Return (X, Y) of the center of cell containing provided text 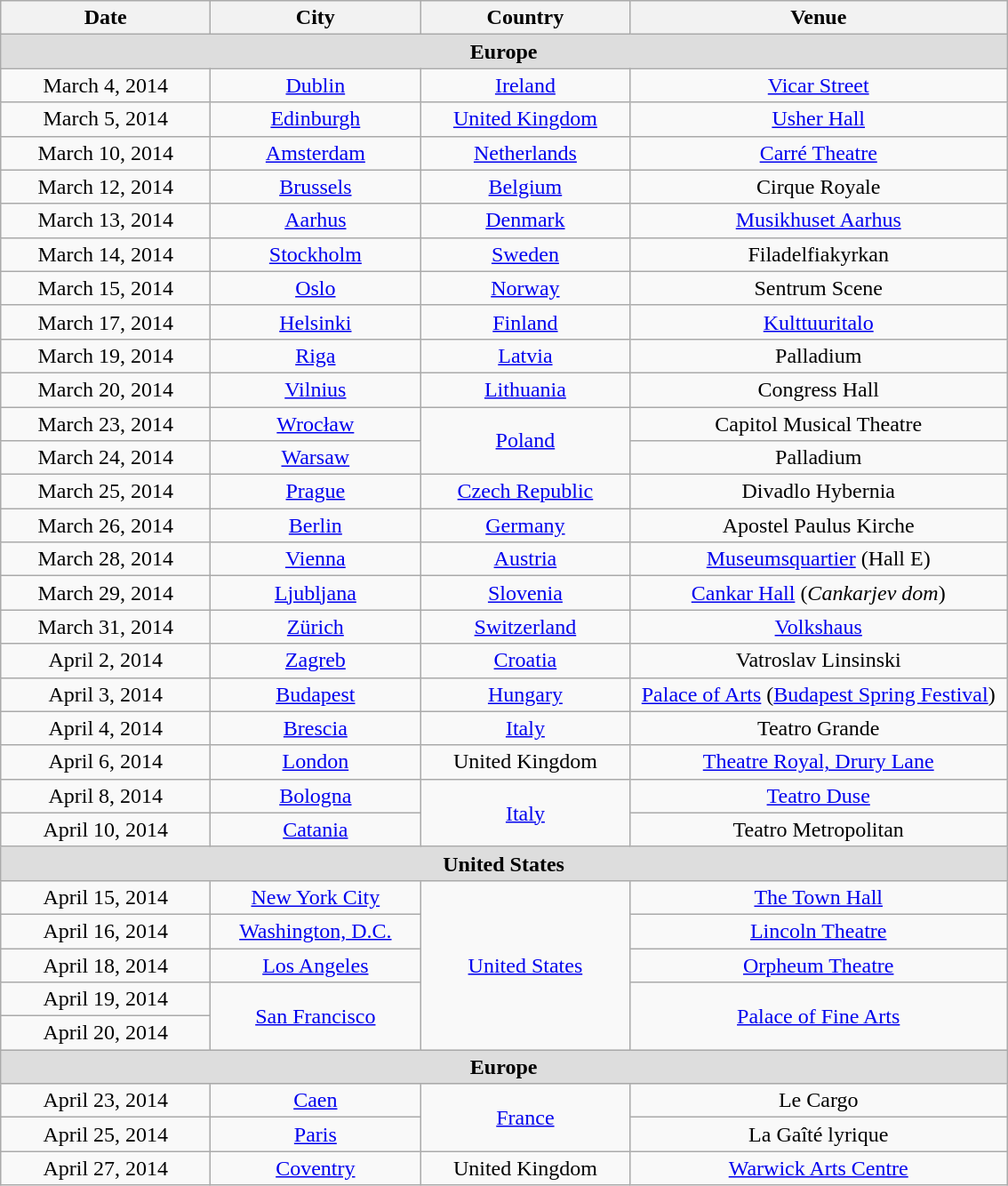
April 23, 2014 (106, 1101)
Sentrum Scene (819, 288)
April 3, 2014 (106, 694)
Lincoln Theatre (819, 931)
Warsaw (316, 458)
Poland (525, 441)
April 6, 2014 (106, 762)
March 17, 2014 (106, 322)
Riga (316, 356)
Lithuania (525, 389)
Prague (316, 492)
March 24, 2014 (106, 458)
Teatro Duse (819, 796)
Slovenia (525, 593)
London (316, 762)
April 27, 2014 (106, 1168)
March 23, 2014 (106, 424)
Vatroslav Linsinski (819, 661)
Date (106, 18)
Wrocław (316, 424)
Zagreb (316, 661)
Brescia (316, 728)
Switzerland (525, 627)
Berlin (316, 525)
Venue (819, 18)
March 13, 2014 (106, 220)
Austria (525, 559)
Vicar Street (819, 85)
Stockholm (316, 254)
Helsinki (316, 322)
April 19, 2014 (106, 999)
Washington, D.C. (316, 931)
Caen (316, 1101)
Orpheum Theatre (819, 965)
March 10, 2014 (106, 153)
Musikhuset Aarhus (819, 220)
The Town Hall (819, 897)
Los Angeles (316, 965)
Norway (525, 288)
Paris (316, 1134)
March 15, 2014 (106, 288)
Palace of Fine Arts (819, 1016)
March 25, 2014 (106, 492)
March 31, 2014 (106, 627)
Oslo (316, 288)
April 16, 2014 (106, 931)
March 20, 2014 (106, 389)
Country (525, 18)
Usher Hall (819, 119)
Museumsquartier (Hall E) (819, 559)
Cankar Hall (Cankarjev dom) (819, 593)
Apostel Paulus Kirche (819, 525)
Sweden (525, 254)
Czech Republic (525, 492)
April 25, 2014 (106, 1134)
La Gaîté lyrique (819, 1134)
April 10, 2014 (106, 829)
April 15, 2014 (106, 897)
Netherlands (525, 153)
March 28, 2014 (106, 559)
Cirque Royale (819, 187)
Vilnius (316, 389)
March 26, 2014 (106, 525)
Aarhus (316, 220)
Filadelfiakyrkan (819, 254)
Warwick Arts Centre (819, 1168)
Theatre Royal, Drury Lane (819, 762)
Teatro Metropolitan (819, 829)
Belgium (525, 187)
Croatia (525, 661)
Amsterdam (316, 153)
Volkshaus (819, 627)
March 4, 2014 (106, 85)
Edinburgh (316, 119)
Kulttuuritalo (819, 322)
Congress Hall (819, 389)
April 4, 2014 (106, 728)
San Francisco (316, 1016)
Coventry (316, 1168)
April 18, 2014 (106, 965)
Finland (525, 322)
Dublin (316, 85)
March 29, 2014 (106, 593)
Zürich (316, 627)
March 14, 2014 (106, 254)
Ireland (525, 85)
Brussels (316, 187)
Catania (316, 829)
New York City (316, 897)
Latvia (525, 356)
Bologna (316, 796)
Denmark (525, 220)
Capitol Musical Theatre (819, 424)
Palace of Arts (Budapest Spring Festival) (819, 694)
Ljubljana (316, 593)
Teatro Grande (819, 728)
France (525, 1118)
April 2, 2014 (106, 661)
Vienna (316, 559)
March 19, 2014 (106, 356)
March 5, 2014 (106, 119)
Carré Theatre (819, 153)
April 8, 2014 (106, 796)
April 20, 2014 (106, 1033)
Budapest (316, 694)
Le Cargo (819, 1101)
Hungary (525, 694)
City (316, 18)
March 12, 2014 (106, 187)
Germany (525, 525)
Divadlo Hybernia (819, 492)
